For the text-containing cell, return its midpoint in [x, y] coordinate format. 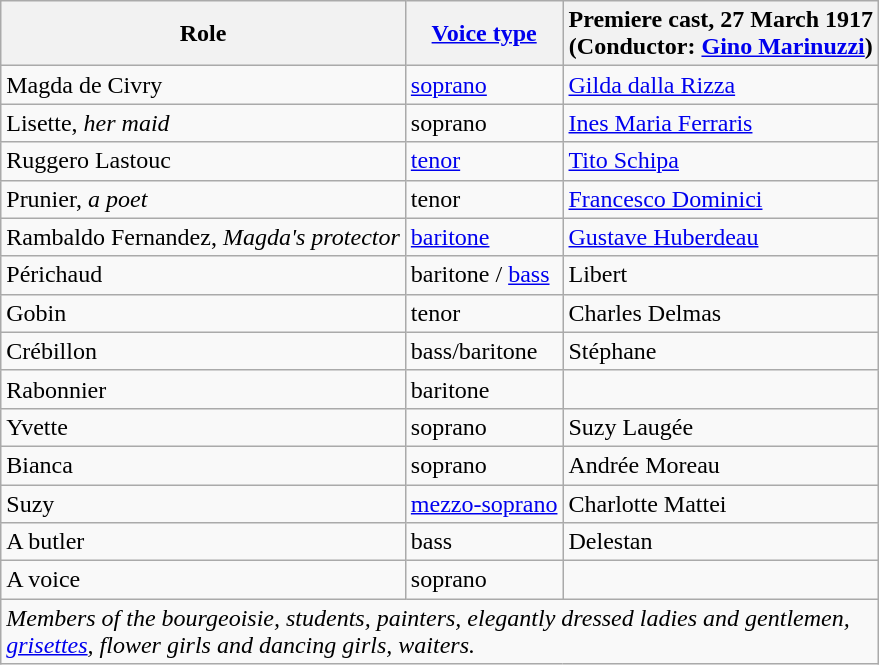
Suzy Laugée [721, 427]
Voice type [484, 34]
Francesco Dominici [721, 199]
bass/baritone [484, 351]
Ruggero Lastouc [204, 161]
Premiere cast, 27 March 1917(Conductor: Gino Marinuzzi) [721, 34]
Lisette, her maid [204, 123]
Gilda dalla Rizza [721, 85]
Suzy [204, 503]
Magda de Civry [204, 85]
Delestan [721, 542]
mezzo-soprano [484, 503]
Tito Schipa [721, 161]
Members of the bourgeoisie, students, painters, elegantly dressed ladies and gentlemen, grisettes, flower girls and dancing girls, waiters. [440, 632]
bass [484, 542]
Role [204, 34]
Bianca [204, 465]
A voice [204, 580]
Rambaldo Fernandez, Magda's protector [204, 237]
Yvette [204, 427]
Périchaud [204, 275]
Andrée Moreau [721, 465]
Ines Maria Ferraris [721, 123]
Charles Delmas [721, 313]
A butler [204, 542]
Prunier, a poet [204, 199]
Crébillon [204, 351]
Charlotte Mattei [721, 503]
Libert [721, 275]
Gobin [204, 313]
Rabonnier [204, 389]
Gustave Huberdeau [721, 237]
baritone / bass [484, 275]
Stéphane [721, 351]
